Provide the [X, Y] coordinate of the cell's center where the given text is located.  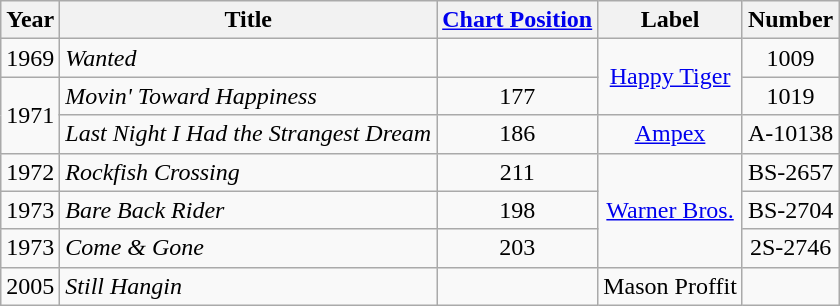
Warner Bros. [670, 210]
Movin' Toward Happiness [248, 96]
2005 [30, 286]
177 [518, 96]
Chart Position [518, 20]
Happy Tiger [670, 77]
211 [518, 172]
1971 [30, 115]
Title [248, 20]
Label [670, 20]
Rockfish Crossing [248, 172]
186 [518, 134]
Wanted [248, 58]
1009 [790, 58]
BS-2704 [790, 210]
A-10138 [790, 134]
Number [790, 20]
Year [30, 20]
Bare Back Rider [248, 210]
2S-2746 [790, 248]
198 [518, 210]
1019 [790, 96]
Ampex [670, 134]
Last Night I Had the Strangest Dream [248, 134]
BS-2657 [790, 172]
Mason Proffit [670, 286]
203 [518, 248]
Still Hangin [248, 286]
1969 [30, 58]
1972 [30, 172]
Come & Gone [248, 248]
